Extract the [x, y] coordinate from the center of the cell holding the provided text.  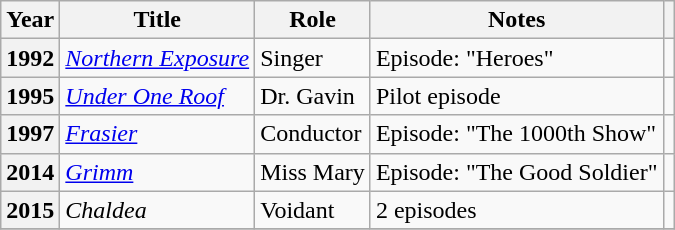
1995 [30, 96]
Singer [313, 58]
Miss Mary [313, 172]
Dr. Gavin [313, 96]
Grimm [158, 172]
Episode: "The 1000th Show" [516, 134]
1997 [30, 134]
Under One Roof [158, 96]
Title [158, 20]
Conductor [313, 134]
Frasier [158, 134]
2014 [30, 172]
Role [313, 20]
1992 [30, 58]
2 episodes [516, 210]
Notes [516, 20]
Pilot episode [516, 96]
Year [30, 20]
Voidant [313, 210]
Episode: "Heroes" [516, 58]
Chaldea [158, 210]
Episode: "The Good Soldier" [516, 172]
2015 [30, 210]
Northern Exposure [158, 58]
